Capture the cell that displays the provided text and extract its [x, y] central coordinate. 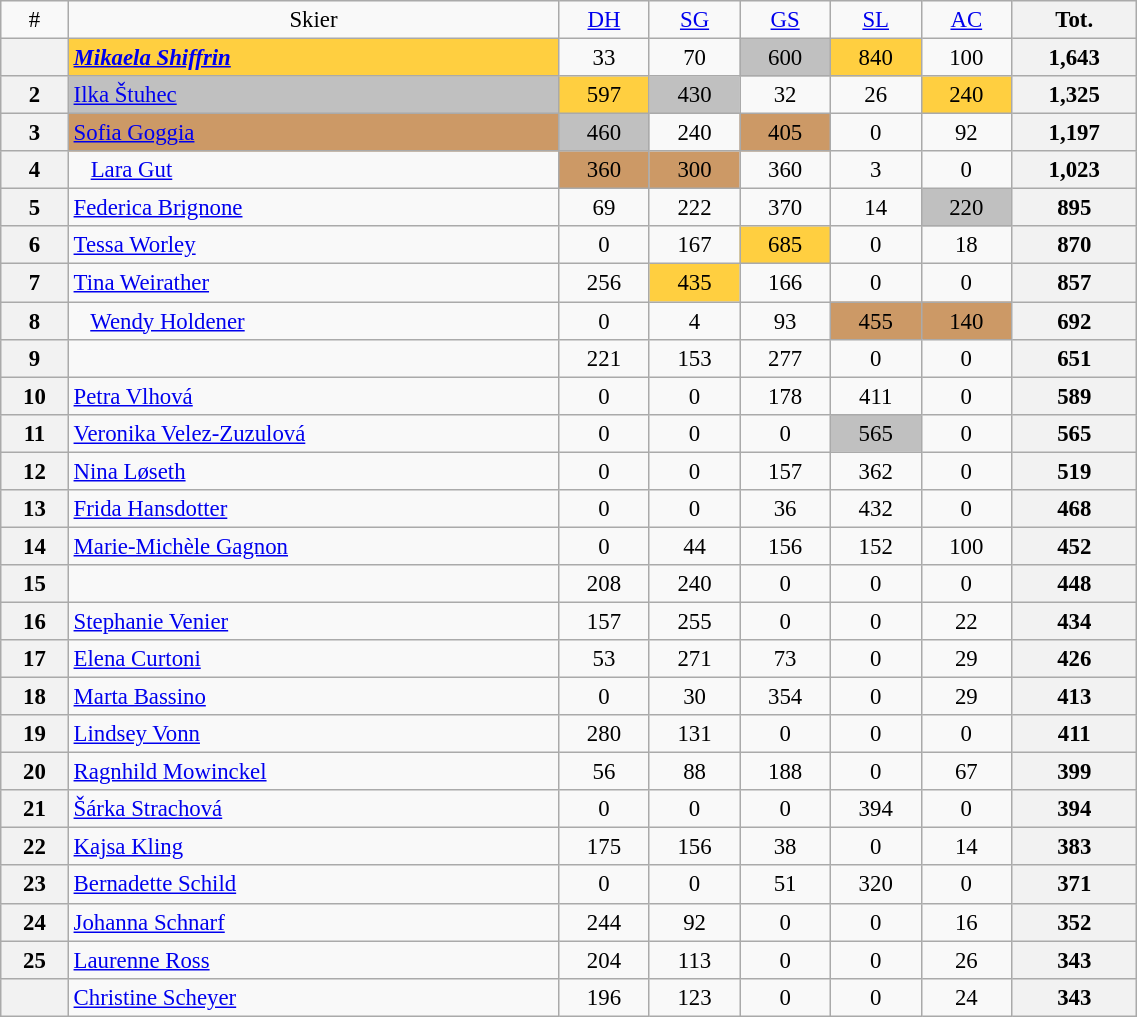
51 [786, 885]
895 [1074, 208]
30 [694, 697]
70 [694, 58]
Tot. [1074, 20]
AC [966, 20]
10 [35, 396]
Kajsa Kling [313, 847]
Tessa Worley [313, 245]
Bernadette Schild [313, 885]
204 [604, 960]
Elena Curtoni [313, 659]
Tina Weirather [313, 283]
405 [786, 133]
Marie-Michèle Gagnon [313, 546]
153 [694, 358]
519 [1074, 471]
56 [604, 772]
600 [786, 58]
840 [876, 58]
320 [876, 885]
15 [35, 584]
271 [694, 659]
857 [1074, 283]
44 [694, 546]
Petra Vlhová [313, 396]
6 [35, 245]
460 [604, 133]
113 [694, 960]
175 [604, 847]
5 [35, 208]
12 [35, 471]
167 [694, 245]
352 [1074, 922]
53 [604, 659]
# [35, 20]
Wendy Holdener [313, 321]
277 [786, 358]
33 [604, 58]
93 [786, 321]
Johanna Schnarf [313, 922]
300 [694, 170]
221 [604, 358]
256 [604, 283]
208 [604, 584]
25 [35, 960]
455 [876, 321]
Ilka Štuhec [313, 95]
73 [786, 659]
Stephanie Venier [313, 621]
399 [1074, 772]
1,643 [1074, 58]
1,023 [1074, 170]
222 [694, 208]
8 [35, 321]
Frida Hansdotter [313, 509]
131 [694, 734]
Sofia Goggia [313, 133]
434 [1074, 621]
Šárka Strachová [313, 809]
152 [876, 546]
370 [786, 208]
2 [35, 95]
Ragnhild Mowinckel [313, 772]
21 [35, 809]
13 [35, 509]
Christine Scheyer [313, 997]
69 [604, 208]
426 [1074, 659]
67 [966, 772]
32 [786, 95]
7 [35, 283]
244 [604, 922]
383 [1074, 847]
188 [786, 772]
1,197 [1074, 133]
88 [694, 772]
Lindsey Vonn [313, 734]
Marta Bassino [313, 697]
178 [786, 396]
166 [786, 283]
20 [35, 772]
GS [786, 20]
Mikaela Shiffrin [313, 58]
11 [35, 433]
196 [604, 997]
123 [694, 997]
Nina Løseth [313, 471]
362 [876, 471]
9 [35, 358]
435 [694, 283]
Skier [313, 20]
Veronika Velez-Zuzulová [313, 433]
413 [1074, 697]
432 [876, 509]
692 [1074, 321]
597 [604, 95]
468 [1074, 509]
36 [786, 509]
Federica Brignone [313, 208]
685 [786, 245]
255 [694, 621]
220 [966, 208]
589 [1074, 396]
17 [35, 659]
SG [694, 20]
452 [1074, 546]
38 [786, 847]
140 [966, 321]
SL [876, 20]
651 [1074, 358]
DH [604, 20]
280 [604, 734]
371 [1074, 885]
430 [694, 95]
354 [786, 697]
Lara Gut [313, 170]
448 [1074, 584]
1,325 [1074, 95]
Laurenne Ross [313, 960]
870 [1074, 245]
23 [35, 885]
19 [35, 734]
